Identify which cell holds the provided text, then report its (x, y) central coordinate. 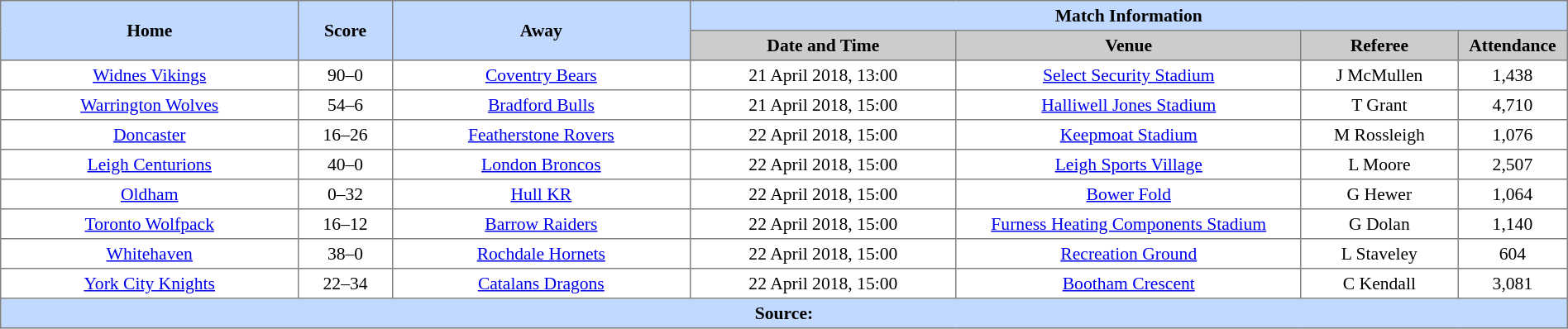
604 (1513, 254)
2,507 (1513, 164)
Select Security Stadium (1128, 75)
3,081 (1513, 284)
Whitehaven (150, 254)
Bootham Crescent (1128, 284)
90–0 (346, 75)
Attendance (1513, 45)
Date and Time (823, 45)
L Moore (1379, 164)
21 April 2018, 13:00 (823, 75)
Venue (1128, 45)
G Hewer (1379, 194)
Featherstone Rovers (541, 135)
Furness Heating Components Stadium (1128, 224)
Bower Fold (1128, 194)
Bradford Bulls (541, 105)
M Rossleigh (1379, 135)
Match Information (1128, 16)
Score (346, 31)
Catalans Dragons (541, 284)
1,140 (1513, 224)
T Grant (1379, 105)
54–6 (346, 105)
0–32 (346, 194)
J McMullen (1379, 75)
1,076 (1513, 135)
Recreation Ground (1128, 254)
Away (541, 31)
4,710 (1513, 105)
1,064 (1513, 194)
G Dolan (1379, 224)
Coventry Bears (541, 75)
Barrow Raiders (541, 224)
Keepmoat Stadium (1128, 135)
16–12 (346, 224)
Referee (1379, 45)
Home (150, 31)
London Broncos (541, 164)
Leigh Sports Village (1128, 164)
Warrington Wolves (150, 105)
York City Knights (150, 284)
Halliwell Jones Stadium (1128, 105)
Hull KR (541, 194)
38–0 (346, 254)
22–34 (346, 284)
Source: (784, 313)
21 April 2018, 15:00 (823, 105)
16–26 (346, 135)
Rochdale Hornets (541, 254)
Leigh Centurions (150, 164)
40–0 (346, 164)
Oldham (150, 194)
C Kendall (1379, 284)
Toronto Wolfpack (150, 224)
L Staveley (1379, 254)
Widnes Vikings (150, 75)
Doncaster (150, 135)
1,438 (1513, 75)
